Scan for the cell matching the given text and deliver its (X, Y) coordinate at center. 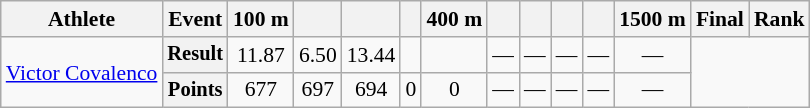
Victor Covalenco (82, 72)
Athlete (82, 19)
677 (261, 90)
Event (195, 19)
100 m (261, 19)
697 (318, 90)
11.87 (261, 55)
400 m (454, 19)
1500 m (652, 19)
Points (195, 90)
6.50 (318, 55)
Final (720, 19)
Result (195, 55)
Rank (780, 19)
13.44 (372, 55)
694 (372, 90)
